Identify which cell holds the provided text, then report its (x, y) central coordinate. 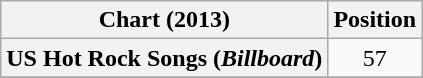
Position (375, 20)
Chart (2013) (164, 20)
57 (375, 58)
US Hot Rock Songs (Billboard) (164, 58)
